Detect which cell encompasses the target text, then output its [X, Y] center coordinate. 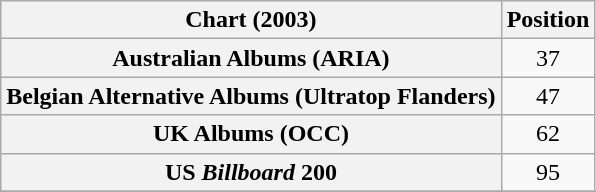
Australian Albums (ARIA) [251, 58]
62 [548, 134]
37 [548, 58]
47 [548, 96]
Chart (2003) [251, 20]
95 [548, 172]
US Billboard 200 [251, 172]
Position [548, 20]
Belgian Alternative Albums (Ultratop Flanders) [251, 96]
UK Albums (OCC) [251, 134]
